Return (X, Y) of the center of cell containing provided text 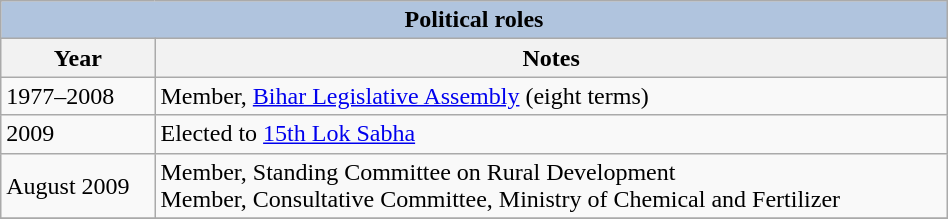
August 2009 (78, 186)
Notes (551, 58)
1977–2008 (78, 96)
2009 (78, 134)
Political roles (474, 20)
Member, Bihar Legislative Assembly (eight terms) (551, 96)
Elected to 15th Lok Sabha (551, 134)
Member, Standing Committee on Rural DevelopmentMember, Consultative Committee, Ministry of Chemical and Fertilizer (551, 186)
Year (78, 58)
